Capture the cell that displays the provided text and extract its [X, Y] central coordinate. 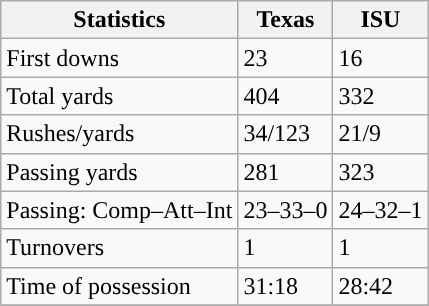
323 [380, 172]
404 [286, 96]
Passing: Comp–Att–Int [120, 210]
31:18 [286, 286]
Statistics [120, 20]
Passing yards [120, 172]
Rushes/yards [120, 134]
332 [380, 96]
Turnovers [120, 248]
First downs [120, 58]
23–33–0 [286, 210]
ISU [380, 20]
Texas [286, 20]
28:42 [380, 286]
16 [380, 58]
Time of possession [120, 286]
Total yards [120, 96]
24–32–1 [380, 210]
34/123 [286, 134]
21/9 [380, 134]
23 [286, 58]
281 [286, 172]
